Locate the cell with the specified text and output its (x, y) center coordinate. 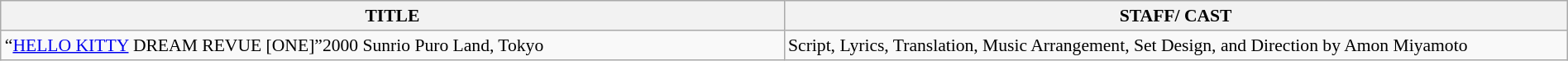
“HELLO KITTY DREAM REVUE [ONE]”2000 Sunrio Puro Land, Tokyo (392, 45)
Script, Lyrics, Translation, Music Arrangement, Set Design, and Direction by Amon Miyamoto (1176, 45)
STAFF/ CAST (1176, 16)
TITLE (392, 16)
